Scan for the cell matching the given text and deliver its [X, Y] coordinate at center. 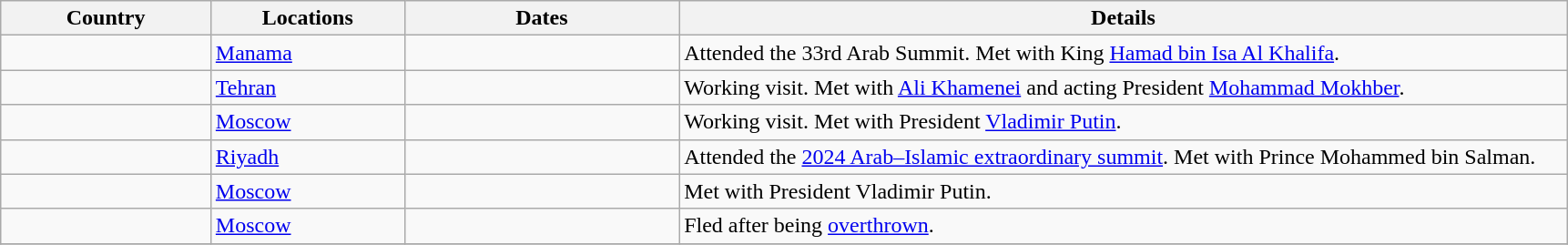
Working visit. Met with Ali Khamenei and acting President Mohammad Mokhber. [1124, 87]
Tehran [308, 87]
Attended the 2024 Arab–Islamic extraordinary summit. Met with Prince Mohammed bin Salman. [1124, 157]
Attended the 33rd Arab Summit. Met with King Hamad bin Isa Al Khalifa. [1124, 53]
Country [106, 18]
Locations [308, 18]
Details [1124, 18]
Fled after being overthrown. [1124, 226]
Riyadh [308, 157]
Met with President Vladimir Putin. [1124, 191]
Dates [542, 18]
Working visit. Met with President Vladimir Putin. [1124, 122]
Manama [308, 53]
